For the text-containing cell, return its midpoint in [x, y] coordinate format. 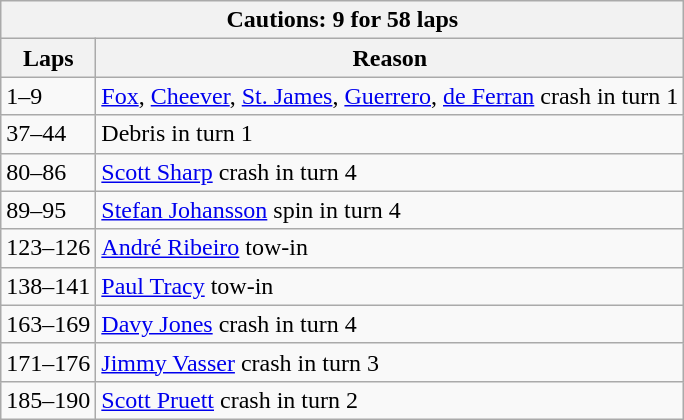
163–169 [48, 324]
Davy Jones crash in turn 4 [390, 324]
Stefan Johansson spin in turn 4 [390, 210]
Debris in turn 1 [390, 134]
Paul Tracy tow-in [390, 286]
185–190 [48, 400]
171–176 [48, 362]
Fox, Cheever, St. James, Guerrero, de Ferran crash in turn 1 [390, 96]
Reason [390, 58]
89–95 [48, 210]
1–9 [48, 96]
80–86 [48, 172]
Scott Sharp crash in turn 4 [390, 172]
Cautions: 9 for 58 laps [342, 20]
Laps [48, 58]
123–126 [48, 248]
138–141 [48, 286]
André Ribeiro tow-in [390, 248]
Jimmy Vasser crash in turn 3 [390, 362]
Scott Pruett crash in turn 2 [390, 400]
37–44 [48, 134]
